Return the (X, Y) coordinate for the center point of the cell that contains the specified text.  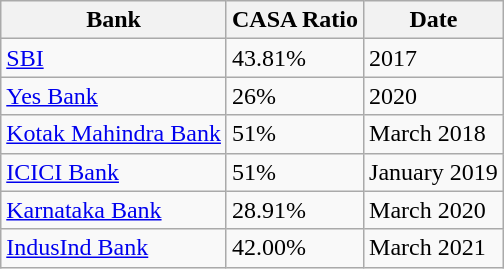
CASA Ratio (294, 20)
Yes Bank (114, 96)
Kotak Mahindra Bank (114, 134)
IndusInd Bank (114, 248)
January 2019 (434, 172)
26% (294, 96)
Bank (114, 20)
March 2020 (434, 210)
2017 (434, 58)
ICICI Bank (114, 172)
43.81% (294, 58)
2020 (434, 96)
SBI (114, 58)
42.00% (294, 248)
28.91% (294, 210)
March 2021 (434, 248)
Date (434, 20)
March 2018 (434, 134)
Karnataka Bank (114, 210)
